Output the [x, y] coordinate of the center of the cell containing the given text.  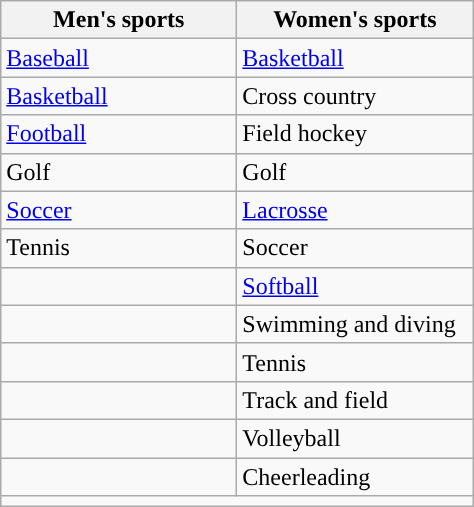
Volleyball [355, 438]
Cross country [355, 96]
Baseball [119, 58]
Swimming and diving [355, 324]
Field hockey [355, 134]
Lacrosse [355, 210]
Women's sports [355, 20]
Football [119, 134]
Softball [355, 286]
Cheerleading [355, 477]
Men's sports [119, 20]
Track and field [355, 400]
